Pinpoint the cell where the given text exists, returning its (x, y) midpoint coordinate. 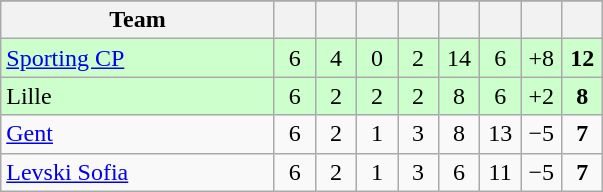
4 (336, 58)
12 (582, 58)
13 (500, 134)
+2 (542, 96)
Levski Sofia (138, 172)
Sporting CP (138, 58)
14 (460, 58)
Lille (138, 96)
+8 (542, 58)
11 (500, 172)
0 (376, 58)
Team (138, 20)
Gent (138, 134)
